Locate the cell with the specified text and output its (x, y) center coordinate. 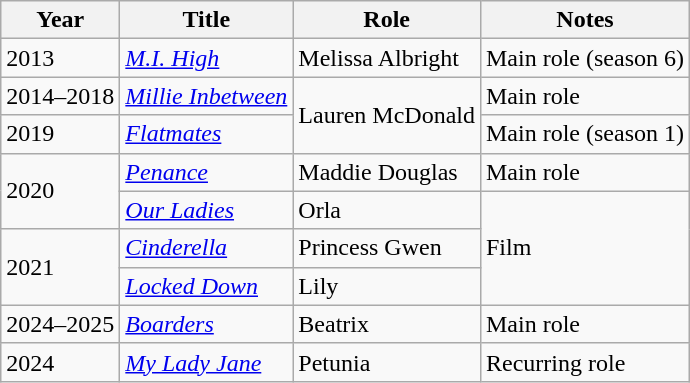
2013 (60, 58)
M.I. High (206, 58)
2021 (60, 267)
Flatmates (206, 134)
2019 (60, 134)
Notes (584, 20)
Title (206, 20)
Recurring role (584, 362)
2020 (60, 191)
Penance (206, 172)
Maddie Douglas (387, 172)
Main role (season 6) (584, 58)
Film (584, 248)
Cinderella (206, 248)
2014–2018 (60, 96)
Beatrix (387, 324)
Our Ladies (206, 210)
Main role (season 1) (584, 134)
My Lady Jane (206, 362)
Orla (387, 210)
Role (387, 20)
2024 (60, 362)
Petunia (387, 362)
Year (60, 20)
Locked Down (206, 286)
Boarders (206, 324)
Millie Inbetween (206, 96)
Princess Gwen (387, 248)
2024–2025 (60, 324)
Lauren McDonald (387, 115)
Melissa Albright (387, 58)
Lily (387, 286)
